Return the (X, Y) coordinate for the center point of the cell that contains the specified text.  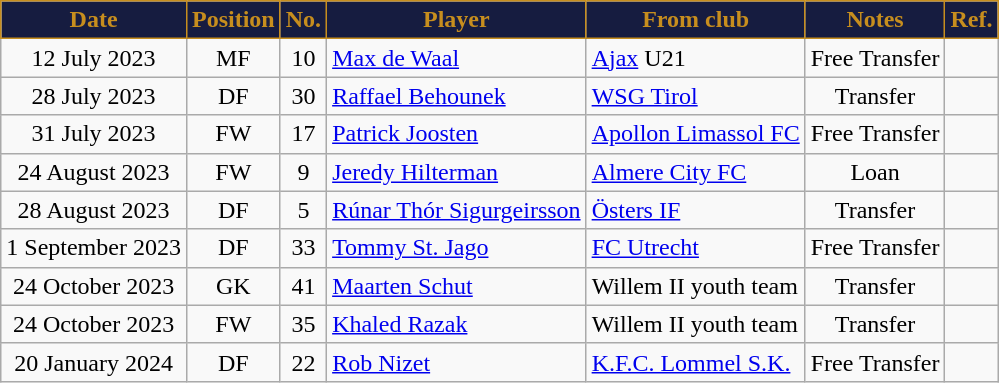
10 (303, 58)
5 (303, 210)
9 (303, 172)
Max de Waal (457, 58)
Loan (875, 172)
Maarten Schut (457, 286)
17 (303, 134)
Rúnar Thór Sigurgeirsson (457, 210)
Apollon Limassol FC (696, 134)
Almere City FC (696, 172)
Rob Nizet (457, 362)
Position (233, 20)
GK (233, 286)
Player (457, 20)
35 (303, 324)
33 (303, 248)
31 July 2023 (94, 134)
No. (303, 20)
WSG Tirol (696, 96)
Raffael Behounek (457, 96)
Tommy St. Jago (457, 248)
Ajax U21 (696, 58)
41 (303, 286)
FC Utrecht (696, 248)
From club (696, 20)
24 August 2023 (94, 172)
1 September 2023 (94, 248)
22 (303, 362)
Patrick Joosten (457, 134)
Notes (875, 20)
K.F.C. Lommel S.K. (696, 362)
Jeredy Hilterman (457, 172)
28 July 2023 (94, 96)
MF (233, 58)
20 January 2024 (94, 362)
Ref. (972, 20)
12 July 2023 (94, 58)
28 August 2023 (94, 210)
Östers IF (696, 210)
Khaled Razak (457, 324)
30 (303, 96)
Date (94, 20)
